Capture the cell that displays the provided text and extract its [x, y] central coordinate. 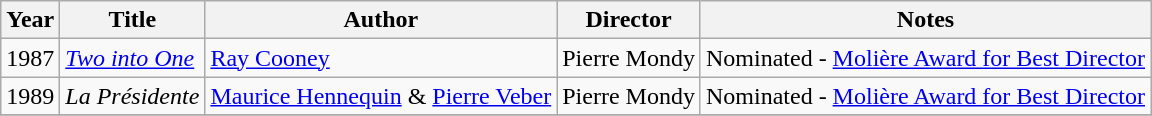
1989 [30, 96]
Author [381, 20]
Ray Cooney [381, 58]
La Présidente [132, 96]
Year [30, 20]
Notes [925, 20]
Two into One [132, 58]
1987 [30, 58]
Maurice Hennequin & Pierre Veber [381, 96]
Director [629, 20]
Title [132, 20]
